Detect which cell encompasses the target text, then output its (x, y) center coordinate. 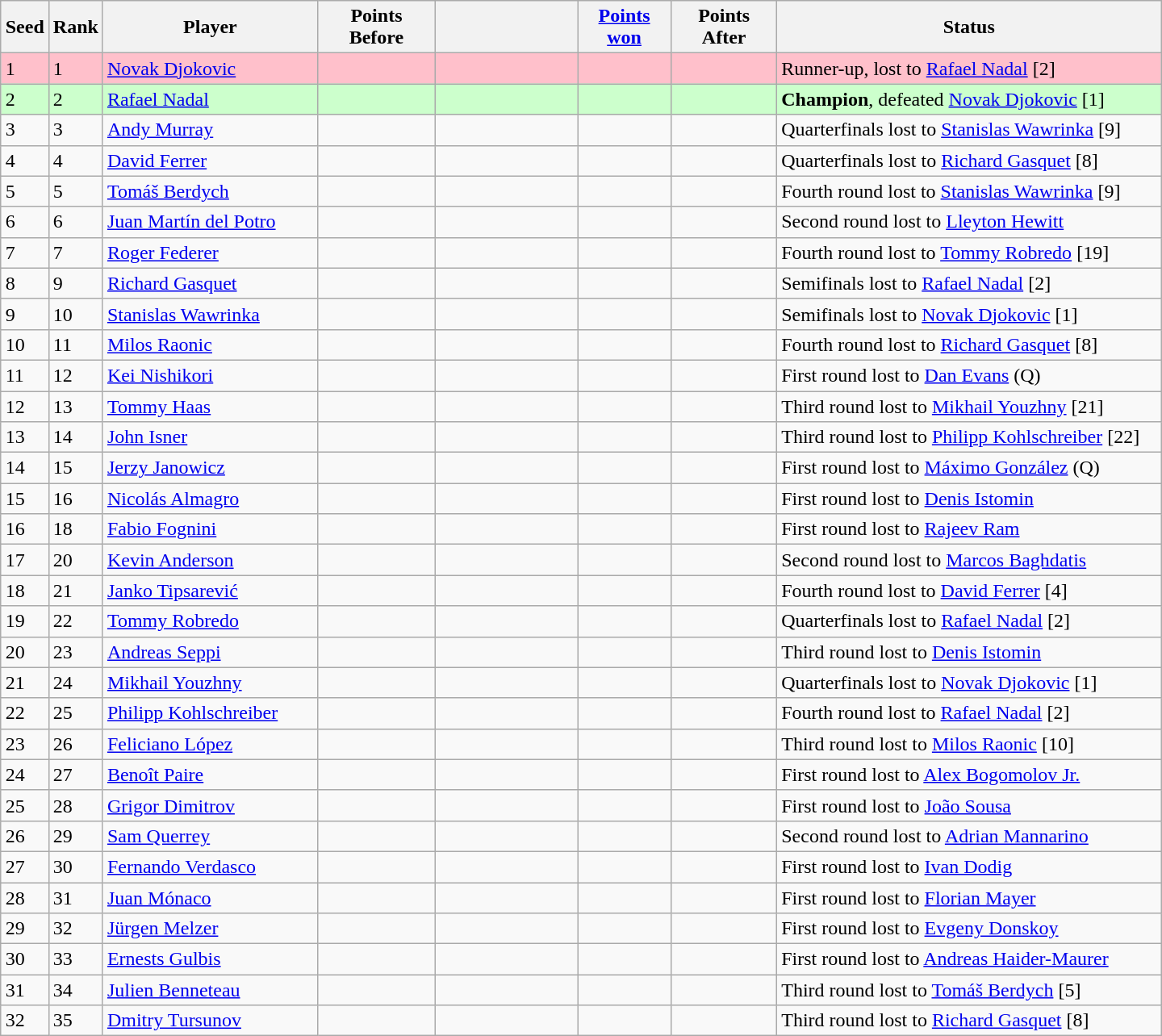
First round lost to João Sousa (969, 805)
Second round lost to Lleyton Hewitt (969, 222)
Quarterfinals lost to Richard Gasquet [8] (969, 161)
Feliciano López (210, 744)
8 (24, 283)
Third round lost to Mikhail Youzhny [21] (969, 406)
Points Before (376, 27)
Runner-up, lost to Rafael Nadal [2] (969, 69)
Tomáš Berdych (210, 191)
Quarterfinals lost to Rafael Nadal [2] (969, 621)
Sam Querrey (210, 836)
Player (210, 27)
Rank (76, 27)
Third round lost to Philipp Kohlschreiber [22] (969, 437)
Seed (24, 27)
Grigor Dimitrov (210, 805)
Points After (725, 27)
Second round lost to Marcos Baghdatis (969, 560)
Andreas Seppi (210, 652)
Benoît Paire (210, 775)
Quarterfinals lost to Novak Djokovic [1] (969, 683)
Dmitry Tursunov (210, 1021)
First round lost to Denis Istomin (969, 499)
19 (24, 621)
Fourth round lost to Rafael Nadal [2] (969, 713)
David Ferrer (210, 161)
Third round lost to Richard Gasquet [8] (969, 1021)
Fabio Fognini (210, 529)
Jürgen Melzer (210, 929)
33 (76, 959)
34 (76, 990)
Status (969, 27)
First round lost to Rajeev Ram (969, 529)
Nicolás Almagro (210, 499)
17 (24, 560)
Janko Tipsarević (210, 591)
Richard Gasquet (210, 283)
Fernando Verdasco (210, 867)
Fourth round lost to Tommy Robredo [19] (969, 253)
Novak Djokovic (210, 69)
Kei Nishikori (210, 375)
Andy Murray (210, 130)
Tommy Robredo (210, 621)
35 (76, 1021)
Third round lost to Tomáš Berdych [5] (969, 990)
Third round lost to Milos Raonic [10] (969, 744)
Juan Mónaco (210, 898)
First round lost to Ivan Dodig (969, 867)
Kevin Anderson (210, 560)
Champion, defeated Novak Djokovic [1] (969, 99)
Milos Raonic (210, 345)
Juan Martín del Potro (210, 222)
First round lost to Florian Mayer (969, 898)
John Isner (210, 437)
First round lost to Evgeny Donskoy (969, 929)
Semifinals lost to Rafael Nadal [2] (969, 283)
First round lost to Dan Evans (Q) (969, 375)
Fourth round lost to David Ferrer [4] (969, 591)
Quarterfinals lost to Stanislas Wawrinka [9] (969, 130)
Philipp Kohlschreiber (210, 713)
Jerzy Janowicz (210, 468)
Semifinals lost to Novak Djokovic [1] (969, 314)
Roger Federer (210, 253)
Rafael Nadal (210, 99)
Fourth round lost to Stanislas Wawrinka [9] (969, 191)
Fourth round lost to Richard Gasquet [8] (969, 345)
First round lost to Alex Bogomolov Jr. (969, 775)
Tommy Haas (210, 406)
Stanislas Wawrinka (210, 314)
First round lost to Máximo González (Q) (969, 468)
Mikhail Youzhny (210, 683)
Third round lost to Denis Istomin (969, 652)
Second round lost to Adrian Mannarino (969, 836)
Points won (625, 27)
First round lost to Andreas Haider-Maurer (969, 959)
Ernests Gulbis (210, 959)
Julien Benneteau (210, 990)
